Provide the [X, Y] coordinate of the cell's center where the given text is located.  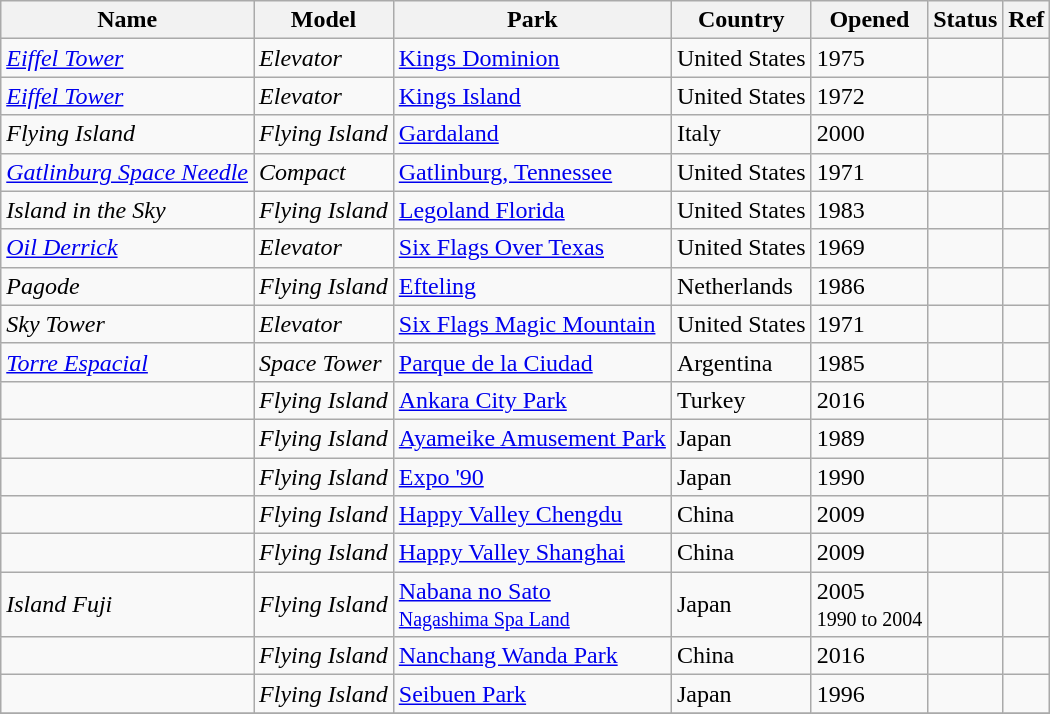
Sky Tower [128, 324]
Name [128, 20]
Nabana no SatoNagashima Spa Land [532, 604]
Nanchang Wanda Park [532, 656]
Kings Island [532, 96]
Gardaland [532, 134]
Happy Valley Shanghai [532, 553]
Park [532, 20]
Status [966, 20]
1986 [870, 286]
1972 [870, 96]
1969 [870, 248]
1985 [870, 362]
Ayameike Amusement Park [532, 438]
Legoland Florida [532, 210]
1975 [870, 58]
Oil Derrick [128, 248]
Ref [1026, 20]
Space Tower [324, 362]
Six Flags Over Texas [532, 248]
Efteling [532, 286]
Argentina [741, 362]
Compact [324, 172]
1983 [870, 210]
Seibuen Park [532, 694]
Netherlands [741, 286]
Turkey [741, 400]
2000 [870, 134]
Expo '90 [532, 477]
Torre Espacial [128, 362]
Opened [870, 20]
1989 [870, 438]
Kings Dominion [532, 58]
Happy Valley Chengdu [532, 515]
Island Fuji [128, 604]
1990 [870, 477]
Italy [741, 134]
1996 [870, 694]
Island in the Sky [128, 210]
Pagode [128, 286]
Model [324, 20]
20051990 to 2004 [870, 604]
Ankara City Park [532, 400]
Parque de la Ciudad [532, 362]
Gatlinburg, Tennessee [532, 172]
Gatlinburg Space Needle [128, 172]
Six Flags Magic Mountain [532, 324]
Country [741, 20]
